Identify which cell holds the provided text, then report its (X, Y) central coordinate. 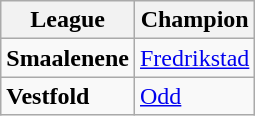
Odd (194, 96)
Champion (194, 20)
Fredrikstad (194, 58)
League (68, 20)
Vestfold (68, 96)
Smaalenene (68, 58)
